Search for the cell housing the specified text and yield its (X, Y) center coordinate. 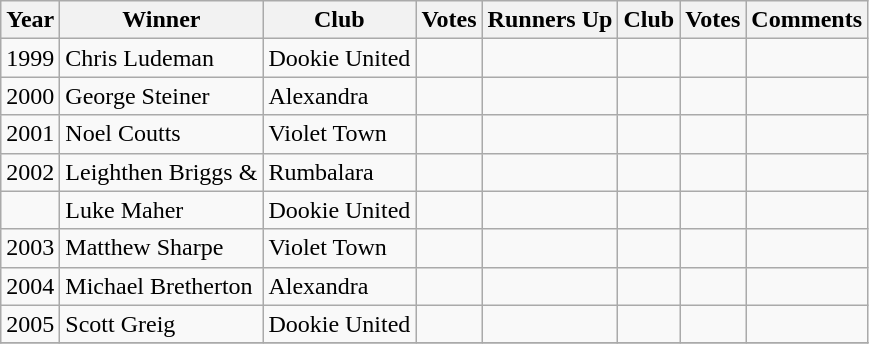
Matthew Sharpe (162, 248)
Luke Maher (162, 210)
Runners Up (550, 20)
Leighthen Briggs & (162, 172)
Chris Ludeman (162, 58)
2001 (30, 134)
2003 (30, 248)
Michael Bretherton (162, 286)
Comments (807, 20)
Year (30, 20)
Rumbalara (340, 172)
2002 (30, 172)
1999 (30, 58)
2000 (30, 96)
2004 (30, 286)
2005 (30, 324)
Scott Greig (162, 324)
Winner (162, 20)
George Steiner (162, 96)
Noel Coutts (162, 134)
